Return [x, y] of the center of cell containing provided text 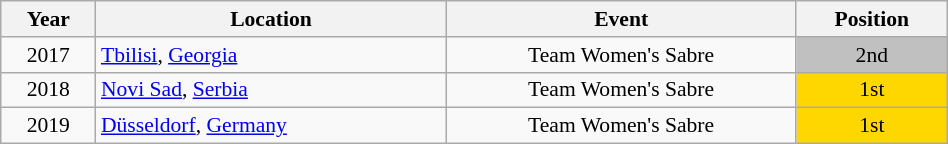
Düsseldorf, Germany [271, 126]
2017 [48, 55]
2019 [48, 126]
Tbilisi, Georgia [271, 55]
Location [271, 19]
Position [872, 19]
Event [621, 19]
Year [48, 19]
2nd [872, 55]
Novi Sad, Serbia [271, 90]
2018 [48, 90]
